Detect which cell encompasses the target text, then output its [X, Y] center coordinate. 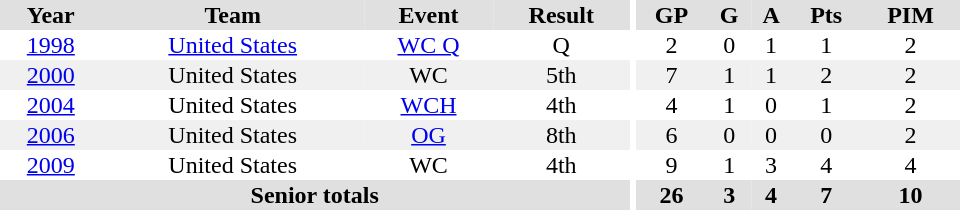
WC Q [428, 45]
Year [51, 15]
2004 [51, 105]
Result [561, 15]
2006 [51, 135]
Senior totals [314, 195]
8th [561, 135]
1998 [51, 45]
2009 [51, 165]
WCH [428, 105]
Team [233, 15]
G [730, 15]
9 [671, 165]
10 [910, 195]
6 [671, 135]
Event [428, 15]
A [771, 15]
Pts [826, 15]
2000 [51, 75]
Q [561, 45]
GP [671, 15]
5th [561, 75]
26 [671, 195]
OG [428, 135]
PIM [910, 15]
